Output the (X, Y) coordinate of the center of the cell containing the given text.  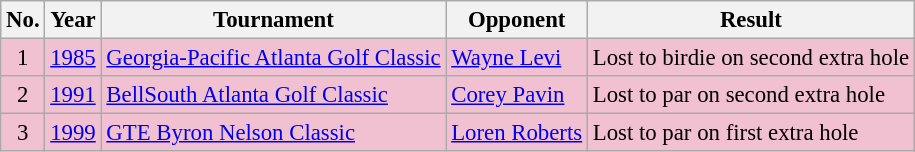
Corey Pavin (517, 95)
Lost to par on second extra hole (750, 95)
Lost to birdie on second extra hole (750, 58)
Opponent (517, 20)
1 (23, 58)
2 (23, 95)
3 (23, 133)
Year (73, 20)
Wayne Levi (517, 58)
Georgia-Pacific Atlanta Golf Classic (274, 58)
BellSouth Atlanta Golf Classic (274, 95)
1985 (73, 58)
No. (23, 20)
Tournament (274, 20)
Result (750, 20)
1991 (73, 95)
1999 (73, 133)
GTE Byron Nelson Classic (274, 133)
Loren Roberts (517, 133)
Lost to par on first extra hole (750, 133)
